Provide the (x, y) coordinate of the cell's center where the given text is located.  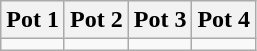
Pot 2 (96, 20)
Pot 3 (160, 20)
Pot 4 (224, 20)
Pot 1 (33, 20)
